Determine the (x, y) coordinate at the center of the cell enclosing the given text.  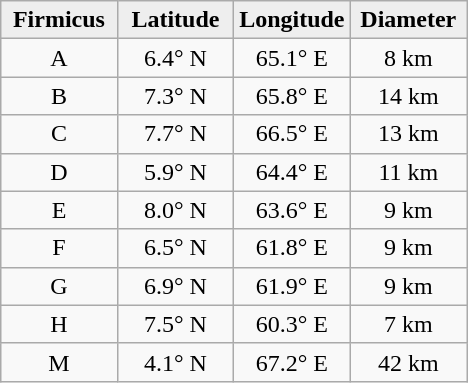
66.5° E (292, 134)
E (59, 210)
Longitude (292, 20)
42 km (408, 362)
65.8° E (292, 96)
6.4° N (175, 58)
6.5° N (175, 248)
7.7° N (175, 134)
7.3° N (175, 96)
65.1° E (292, 58)
5.9° N (175, 172)
13 km (408, 134)
14 km (408, 96)
61.9° E (292, 286)
D (59, 172)
61.8° E (292, 248)
8 km (408, 58)
7 km (408, 324)
H (59, 324)
B (59, 96)
F (59, 248)
67.2° E (292, 362)
11 km (408, 172)
A (59, 58)
Latitude (175, 20)
Diameter (408, 20)
4.1° N (175, 362)
C (59, 134)
64.4° E (292, 172)
8.0° N (175, 210)
Firmicus (59, 20)
63.6° E (292, 210)
M (59, 362)
7.5° N (175, 324)
6.9° N (175, 286)
G (59, 286)
60.3° E (292, 324)
